From the cell containing the given text, extract its center point as (x, y) coordinate. 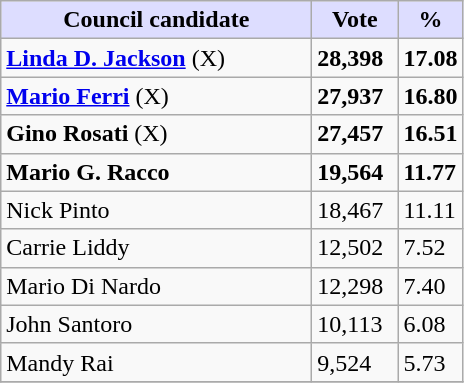
Mandy Rai (156, 362)
11.11 (430, 210)
Vote (355, 20)
John Santoro (156, 324)
7.40 (430, 286)
Mario Ferri (X) (156, 96)
18,467 (355, 210)
28,398 (355, 58)
Linda D. Jackson (X) (156, 58)
12,502 (355, 248)
17.08 (430, 58)
27,937 (355, 96)
11.77 (430, 172)
9,524 (355, 362)
Mario Di Nardo (156, 286)
Mario G. Racco (156, 172)
16.51 (430, 134)
16.80 (430, 96)
Council candidate (156, 20)
12,298 (355, 286)
19,564 (355, 172)
6.08 (430, 324)
% (430, 20)
5.73 (430, 362)
Nick Pinto (156, 210)
10,113 (355, 324)
27,457 (355, 134)
Carrie Liddy (156, 248)
7.52 (430, 248)
Gino Rosati (X) (156, 134)
